From the cell containing the given text, extract its center point as (X, Y) coordinate. 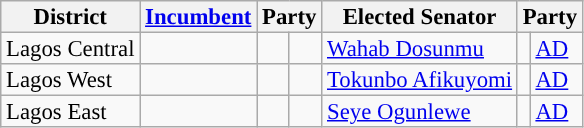
Lagos East (70, 112)
Lagos West (70, 80)
Lagos Central (70, 49)
Incumbent (198, 17)
District (70, 17)
Seye Ogunlewe (420, 112)
Wahab Dosunmu (420, 49)
Elected Senator (420, 17)
Tokunbo Afikuyomi (420, 80)
